Pinpoint the cell where the given text exists, returning its (X, Y) midpoint coordinate. 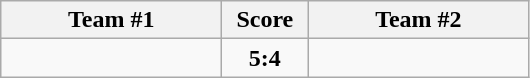
Score (265, 20)
Team #1 (112, 20)
Team #2 (418, 20)
5:4 (265, 58)
